For the text-containing cell, return its midpoint in (X, Y) coordinate format. 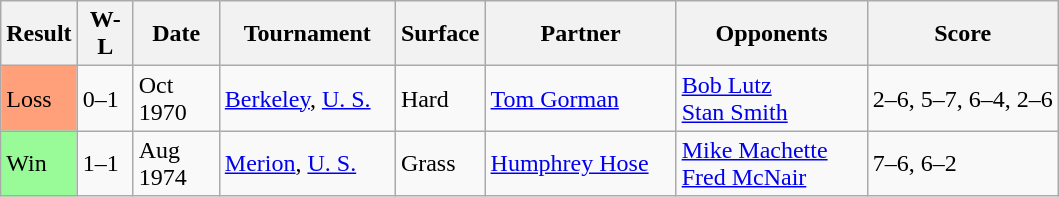
7–6, 6–2 (962, 164)
Date (176, 34)
Win (39, 164)
Mike Machette Fred McNair (772, 164)
Aug 1974 (176, 164)
Berkeley, U. S. (307, 98)
Grass (440, 164)
Surface (440, 34)
Oct 1970 (176, 98)
Loss (39, 98)
Result (39, 34)
2–6, 5–7, 6–4, 2–6 (962, 98)
W-L (105, 34)
Opponents (772, 34)
Bob Lutz Stan Smith (772, 98)
Partner (580, 34)
Humphrey Hose (580, 164)
0–1 (105, 98)
Merion, U. S. (307, 164)
Hard (440, 98)
1–1 (105, 164)
Score (962, 34)
Tournament (307, 34)
Tom Gorman (580, 98)
